Detect which cell encompasses the target text, then output its [x, y] center coordinate. 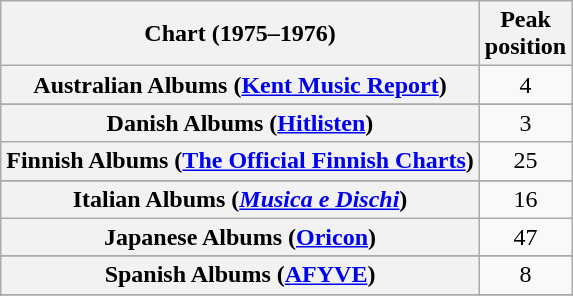
8 [525, 275]
4 [525, 85]
Peakposition [525, 34]
Chart (1975–1976) [240, 34]
Finnish Albums (The Official Finnish Charts) [240, 161]
Japanese Albums (Oricon) [240, 237]
Spanish Albums (AFYVE) [240, 275]
Australian Albums (Kent Music Report) [240, 85]
25 [525, 161]
Danish Albums (Hitlisten) [240, 123]
16 [525, 199]
47 [525, 237]
3 [525, 123]
Italian Albums (Musica e Dischi) [240, 199]
